Capture the cell that displays the provided text and extract its (x, y) central coordinate. 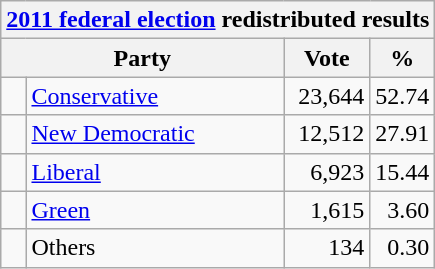
Liberal (155, 172)
134 (327, 248)
Others (155, 248)
52.74 (402, 96)
23,644 (327, 96)
Conservative (155, 96)
1,615 (327, 210)
New Democratic (155, 134)
Party (142, 58)
Green (155, 210)
3.60 (402, 210)
Vote (327, 58)
% (402, 58)
12,512 (327, 134)
15.44 (402, 172)
0.30 (402, 248)
2011 federal election redistributed results (218, 20)
27.91 (402, 134)
6,923 (327, 172)
